Find where the given text appears and provide that cell's center as (x, y) coordinate. 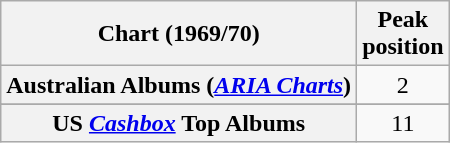
Peakposition (403, 34)
US Cashbox Top Albums (179, 123)
Chart (1969/70) (179, 34)
Australian Albums (ARIA Charts) (179, 85)
2 (403, 85)
11 (403, 123)
